Extract the [X, Y] coordinate from the center of the cell holding the provided text.  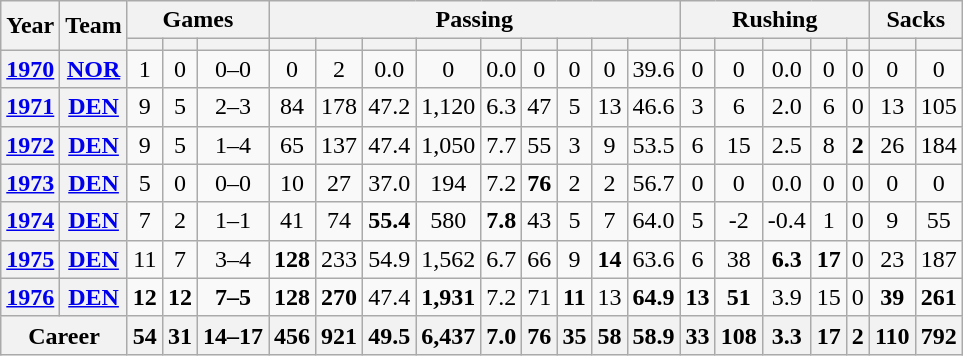
8 [828, 145]
3–4 [232, 259]
38 [738, 259]
580 [448, 221]
-0.4 [786, 221]
261 [938, 297]
7.7 [502, 145]
14–17 [232, 335]
33 [698, 335]
2–3 [232, 107]
1976 [30, 297]
7–5 [232, 297]
6.7 [502, 259]
41 [292, 221]
63.6 [654, 259]
46.6 [654, 107]
270 [340, 297]
10 [292, 183]
Games [198, 20]
54.9 [390, 259]
108 [738, 335]
31 [180, 335]
66 [540, 259]
184 [938, 145]
54 [144, 335]
53.5 [654, 145]
64.0 [654, 221]
Rushing [774, 20]
194 [448, 183]
1974 [30, 221]
1–4 [232, 145]
1971 [30, 107]
178 [340, 107]
2.5 [786, 145]
-2 [738, 221]
792 [938, 335]
1–1 [232, 221]
58 [610, 335]
49.5 [390, 335]
1,562 [448, 259]
35 [574, 335]
3.3 [786, 335]
1970 [30, 69]
65 [292, 145]
456 [292, 335]
1972 [30, 145]
7.8 [502, 221]
1,120 [448, 107]
NOR [94, 69]
233 [340, 259]
26 [892, 145]
921 [340, 335]
27 [340, 183]
2.0 [786, 107]
71 [540, 297]
56.7 [654, 183]
Team [94, 26]
1,931 [448, 297]
3.9 [786, 297]
110 [892, 335]
1,050 [448, 145]
1975 [30, 259]
64.9 [654, 297]
39.6 [654, 69]
47 [540, 107]
1973 [30, 183]
43 [540, 221]
51 [738, 297]
23 [892, 259]
47.2 [390, 107]
55.4 [390, 221]
Career [64, 335]
187 [938, 259]
84 [292, 107]
39 [892, 297]
105 [938, 107]
6,437 [448, 335]
14 [610, 259]
137 [340, 145]
74 [340, 221]
Year [30, 26]
58.9 [654, 335]
Passing [475, 20]
37.0 [390, 183]
Sacks [916, 20]
7.0 [502, 335]
